Identify which cell holds the provided text, then report its [x, y] central coordinate. 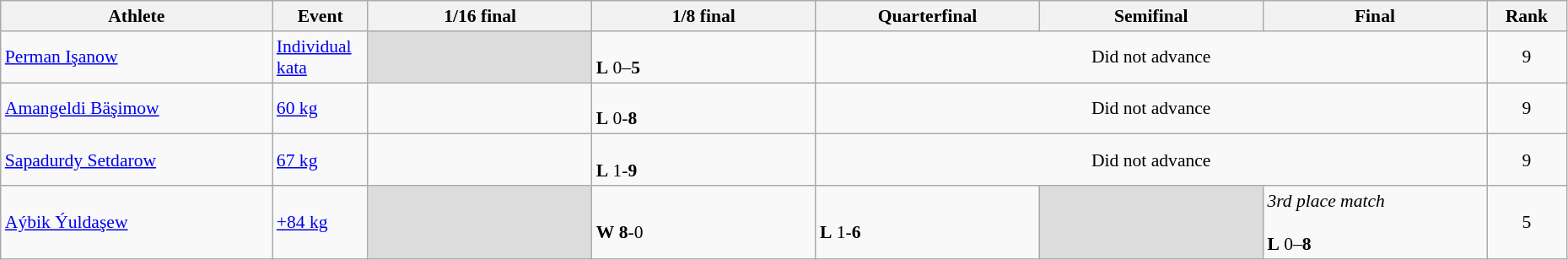
Final [1375, 16]
Rank [1527, 16]
L 0-8 [703, 108]
3rd place matchL 0–8 [1375, 223]
Sapadurdy Setdarow [137, 160]
W 8-0 [703, 223]
67 kg [321, 160]
1/16 final [479, 16]
L 1-6 [928, 223]
1/8 final [703, 16]
Athlete [137, 16]
Aýbik Ýuldaşew [137, 223]
Semifinal [1150, 16]
Amangeldi Bäşimow [137, 108]
5 [1527, 223]
+84 kg [321, 223]
60 kg [321, 108]
Perman Işanow [137, 57]
Individual kata [321, 57]
L 0–5 [703, 57]
Quarterfinal [928, 16]
Event [321, 16]
L 1-9 [703, 160]
